Scan for the cell matching the given text and deliver its (x, y) coordinate at center. 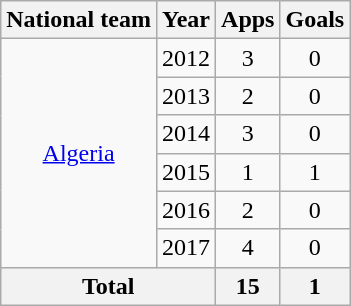
Apps (248, 20)
2017 (186, 248)
2015 (186, 172)
2012 (186, 58)
Year (186, 20)
4 (248, 248)
2013 (186, 96)
Goals (315, 20)
Algeria (79, 153)
National team (79, 20)
15 (248, 286)
2014 (186, 134)
Total (108, 286)
2016 (186, 210)
